Locate the cell with the specified text and output its [X, Y] center coordinate. 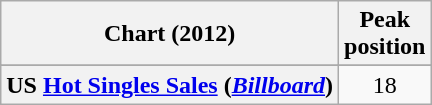
Chart (2012) [170, 34]
18 [385, 85]
US Hot Singles Sales (Billboard) [170, 85]
Peakposition [385, 34]
